Extract the [x, y] coordinate from the center of the cell holding the provided text.  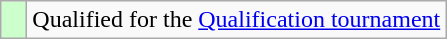
Qualified for the Qualification tournament [236, 20]
